Identify which cell holds the provided text, then report its [x, y] central coordinate. 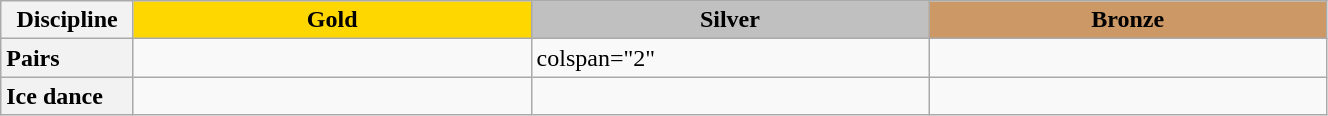
Gold [332, 20]
Discipline [68, 20]
colspan="2" [730, 58]
Ice dance [68, 96]
Pairs [68, 58]
Silver [730, 20]
Bronze [1128, 20]
